Return [x, y] of the center of cell containing provided text 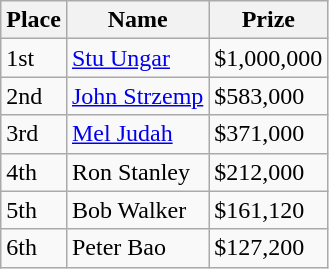
Stu Ungar [137, 58]
$371,000 [268, 134]
Ron Stanley [137, 172]
$212,000 [268, 172]
Peter Bao [137, 248]
$583,000 [268, 96]
Place [34, 20]
$1,000,000 [268, 58]
3rd [34, 134]
2nd [34, 96]
1st [34, 58]
4th [34, 172]
John Strzemp [137, 96]
5th [34, 210]
Bob Walker [137, 210]
Mel Judah [137, 134]
6th [34, 248]
Prize [268, 20]
Name [137, 20]
$127,200 [268, 248]
$161,120 [268, 210]
